Pinpoint the cell where the given text exists, returning its (X, Y) midpoint coordinate. 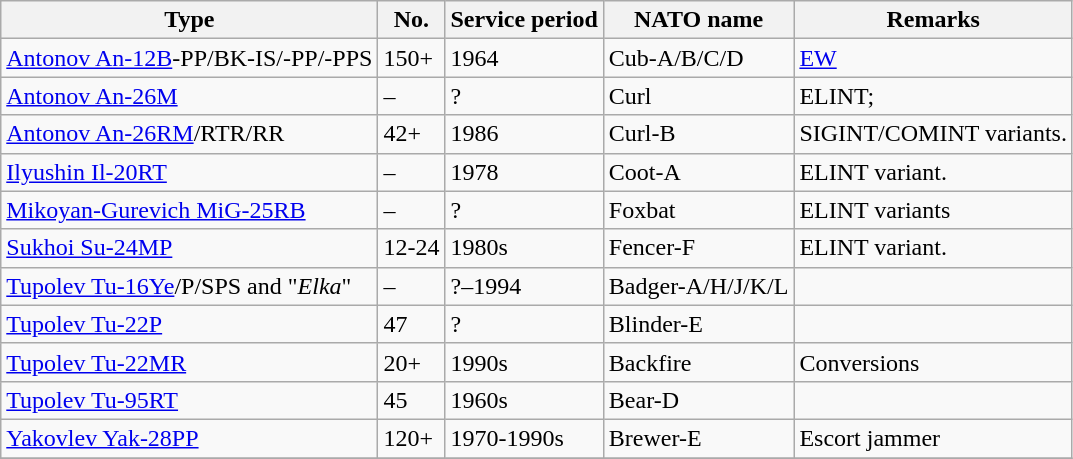
Bear-D (698, 400)
Ilyushin Il-20RT (190, 172)
12-24 (412, 248)
47 (412, 324)
Yakovlev Yak-28PP (190, 438)
120+ (412, 438)
1970-1990s (524, 438)
Tupolev Tu-16Ye/P/SPS and "Elka" (190, 286)
Cub-A/B/C/D (698, 58)
1986 (524, 134)
ELINT; (934, 96)
Antonov An-26M (190, 96)
Type (190, 20)
Tupolev Tu-22P (190, 324)
Backfire (698, 362)
Brewer-E (698, 438)
Escort jammer (934, 438)
Curl-B (698, 134)
No. (412, 20)
1978 (524, 172)
45 (412, 400)
EW (934, 58)
ELINT variants (934, 210)
1960s (524, 400)
Fencer-F (698, 248)
Conversions (934, 362)
Service period (524, 20)
1980s (524, 248)
1990s (524, 362)
Foxbat (698, 210)
Badger-A/H/J/K/L (698, 286)
150+ (412, 58)
?–1994 (524, 286)
Coot-A (698, 172)
NATO name (698, 20)
42+ (412, 134)
20+ (412, 362)
Antonov An-26RM/RTR/RR (190, 134)
Tupolev Tu-95RT (190, 400)
SIGINT/COMINT variants. (934, 134)
Sukhoi Su-24MP (190, 248)
Antonov An-12B-PP/BK-IS/-PP/-PPS (190, 58)
Blinder-E (698, 324)
Remarks (934, 20)
Curl (698, 96)
1964 (524, 58)
Mikoyan-Gurevich MiG-25RB (190, 210)
Tupolev Tu-22MR (190, 362)
